Find where the given text appears and provide that cell's center as [x, y] coordinate. 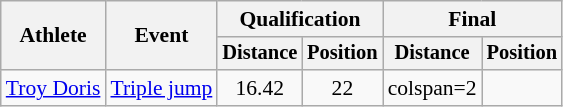
Triple jump [161, 88]
Event [161, 36]
16.42 [260, 88]
colspan=2 [432, 88]
Athlete [54, 36]
Final [472, 19]
Troy Doris [54, 88]
22 [342, 88]
Qualification [300, 19]
